From the cell containing the given text, extract its center point as [x, y] coordinate. 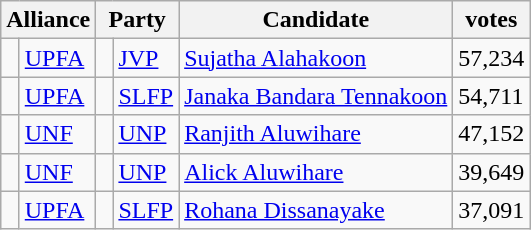
37,091 [492, 210]
votes [492, 20]
JVP [146, 58]
Rohana Dissanayake [316, 210]
Candidate [316, 20]
Ranjith Aluwihare [316, 134]
Janaka Bandara Tennakoon [316, 96]
47,152 [492, 134]
Party [138, 20]
Alick Aluwihare [316, 172]
Sujatha Alahakoon [316, 58]
57,234 [492, 58]
39,649 [492, 172]
54,711 [492, 96]
Alliance [48, 20]
